Identify which cell holds the provided text, then report its (X, Y) central coordinate. 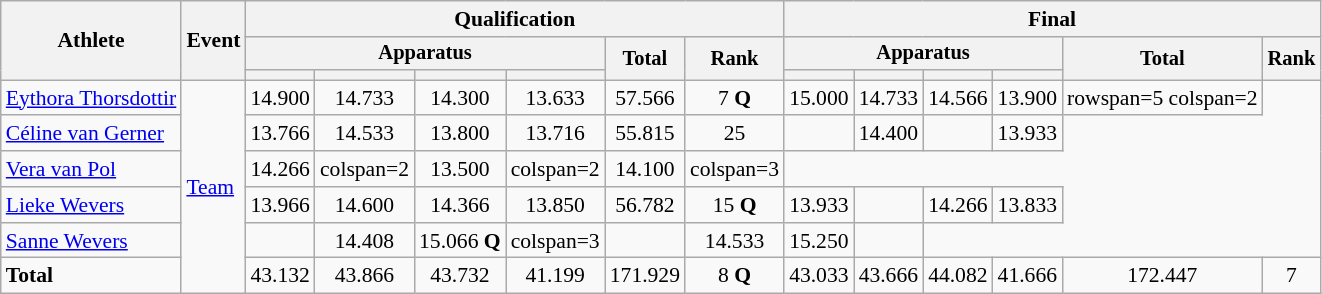
13.850 (556, 205)
13.500 (460, 169)
55.815 (645, 134)
43.666 (888, 276)
15.250 (818, 241)
14.900 (280, 98)
43.732 (460, 276)
43.033 (818, 276)
14.366 (460, 205)
Eythora Thorsdottir (92, 98)
15.000 (818, 98)
14.600 (364, 205)
rowspan=5 colspan=2 (1162, 98)
Team (213, 187)
25 (734, 134)
44.082 (958, 276)
Qualification (514, 19)
41.666 (1028, 276)
56.782 (645, 205)
7 Q (734, 98)
15 Q (734, 205)
Final (1052, 19)
43.866 (364, 276)
Event (213, 40)
43.132 (280, 276)
14.408 (364, 241)
Vera van Pol (92, 169)
15.066 Q (460, 241)
14.566 (958, 98)
13.766 (280, 134)
14.100 (645, 169)
171.929 (645, 276)
14.400 (888, 134)
172.447 (1162, 276)
13.716 (556, 134)
13.800 (460, 134)
Athlete (92, 40)
8 Q (734, 276)
Sanne Wevers (92, 241)
14.300 (460, 98)
41.199 (556, 276)
13.833 (1028, 205)
13.633 (556, 98)
7 (1292, 276)
Lieke Wevers (92, 205)
Céline van Gerner (92, 134)
13.966 (280, 205)
57.566 (645, 98)
13.900 (1028, 98)
